Pinpoint the cell where the given text exists, returning its (x, y) midpoint coordinate. 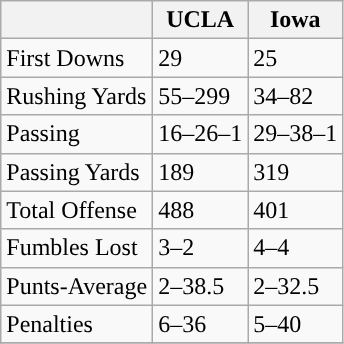
Penalties (77, 324)
29–38–1 (296, 134)
488 (200, 210)
319 (296, 172)
29 (200, 58)
5–40 (296, 324)
3–2 (200, 248)
34–82 (296, 96)
Rushing Yards (77, 96)
Passing Yards (77, 172)
6–36 (200, 324)
Iowa (296, 20)
2–32.5 (296, 286)
Fumbles Lost (77, 248)
189 (200, 172)
Total Offense (77, 210)
4–4 (296, 248)
First Downs (77, 58)
Passing (77, 134)
55–299 (200, 96)
2–38.5 (200, 286)
UCLA (200, 20)
16–26–1 (200, 134)
401 (296, 210)
Punts-Average (77, 286)
25 (296, 58)
